Scan for the cell matching the given text and deliver its [x, y] coordinate at center. 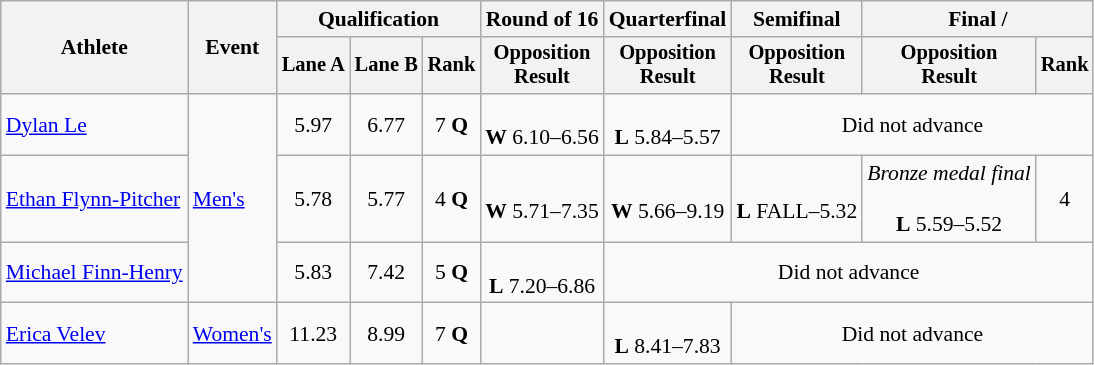
Ethan Flynn-Pitcher [94, 200]
5.78 [314, 200]
Quarterfinal [668, 19]
L 7.20–6.86 [542, 272]
W 6.10–6.56 [542, 124]
Athlete [94, 48]
5.83 [314, 272]
5 Q [452, 272]
Semifinal [796, 19]
7.42 [386, 272]
Final / [978, 19]
Lane B [386, 66]
6.77 [386, 124]
8.99 [386, 334]
Bronze medal finalL 5.59–5.52 [949, 200]
Women's [232, 334]
Event [232, 48]
5.97 [314, 124]
L 8.41–7.83 [668, 334]
W 5.71–7.35 [542, 200]
Men's [232, 198]
Dylan Le [94, 124]
Lane A [314, 66]
Qualification [379, 19]
L FALL–5.32 [796, 200]
Erica Velev [94, 334]
4 [1065, 200]
11.23 [314, 334]
Michael Finn-Henry [94, 272]
L 5.84–5.57 [668, 124]
Round of 16 [542, 19]
4 Q [452, 200]
W 5.66–9.19 [668, 200]
5.77 [386, 200]
